Return the (x, y) coordinate for the center point of the cell that contains the specified text.  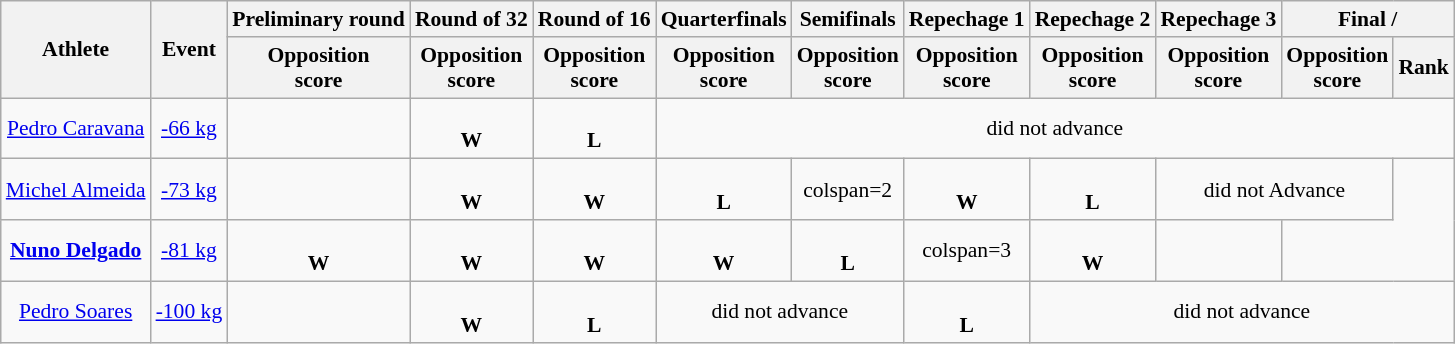
Pedro Caravana (76, 128)
Final / (1368, 19)
Event (190, 50)
Michel Almeida (76, 190)
did not Advance (1274, 190)
colspan=2 (848, 190)
Repechage 3 (1218, 19)
Pedro Soares (76, 312)
Nuno Delgado (76, 250)
-100 kg (190, 312)
-66 kg (190, 128)
Preliminary round (318, 19)
Repechage 2 (1093, 19)
-81 kg (190, 250)
Round of 32 (472, 19)
Semifinals (848, 19)
Athlete (76, 50)
colspan=3 (967, 250)
Repechage 1 (967, 19)
Quarterfinals (724, 19)
Round of 16 (594, 19)
Rank (1424, 68)
-73 kg (190, 190)
